Capture the cell that displays the provided text and extract its (x, y) central coordinate. 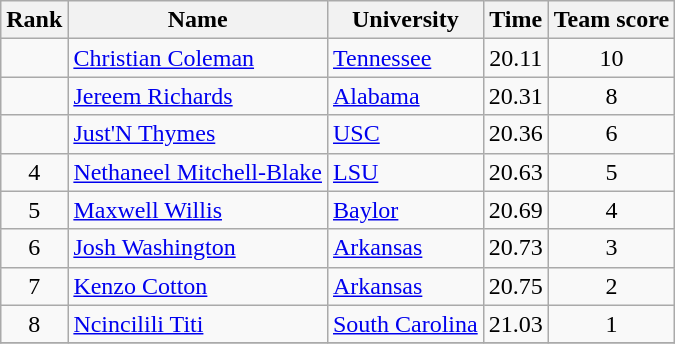
20.69 (516, 210)
Tennessee (405, 58)
LSU (405, 172)
USC (405, 134)
Team score (611, 20)
Maxwell Willis (198, 210)
1 (611, 324)
Christian Coleman (198, 58)
Ncincilili Titi (198, 324)
University (405, 20)
South Carolina (405, 324)
2 (611, 286)
Rank (34, 20)
3 (611, 248)
Josh Washington (198, 248)
20.75 (516, 286)
Kenzo Cotton (198, 286)
20.11 (516, 58)
Alabama (405, 96)
Baylor (405, 210)
Time (516, 20)
7 (34, 286)
20.31 (516, 96)
20.36 (516, 134)
Jereem Richards (198, 96)
10 (611, 58)
21.03 (516, 324)
Name (198, 20)
20.73 (516, 248)
Just'N Thymes (198, 134)
Nethaneel Mitchell-Blake (198, 172)
20.63 (516, 172)
